Return the (x, y) coordinate for the center point of the cell that contains the specified text.  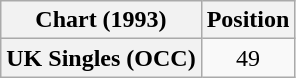
UK Singles (OCC) (101, 58)
Chart (1993) (101, 20)
Position (248, 20)
49 (248, 58)
